Return the [x, y] coordinate for the center point of the cell that contains the specified text.  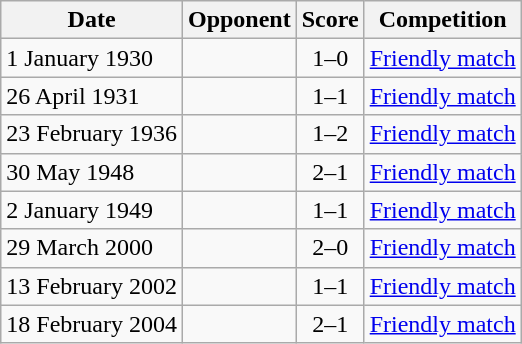
Date [92, 20]
1 January 1930 [92, 58]
29 March 2000 [92, 248]
2–0 [330, 248]
Opponent [239, 20]
Score [330, 20]
23 February 1936 [92, 134]
26 April 1931 [92, 96]
18 February 2004 [92, 324]
2 January 1949 [92, 210]
Competition [442, 20]
30 May 1948 [92, 172]
1–2 [330, 134]
13 February 2002 [92, 286]
1–0 [330, 58]
